Locate the cell with the specified text and output its [X, Y] center coordinate. 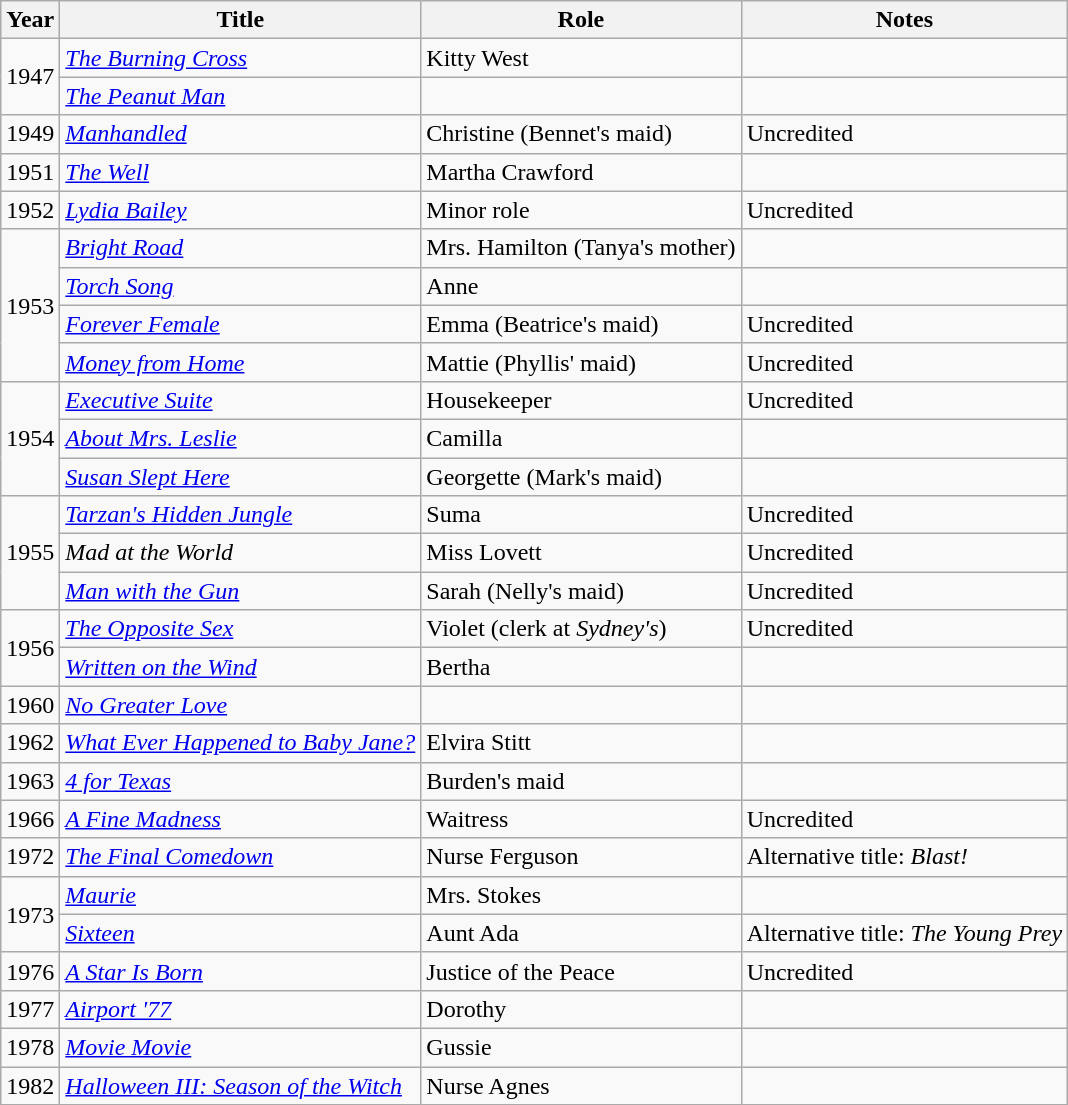
Mattie (Phyllis' maid) [581, 362]
Forever Female [240, 324]
Mrs. Hamilton (Tanya's mother) [581, 248]
The Peanut Man [240, 96]
1960 [30, 705]
Alternative title: Blast! [904, 857]
Martha Crawford [581, 172]
Torch Song [240, 286]
Anne [581, 286]
Maurie [240, 895]
The Burning Cross [240, 58]
Movie Movie [240, 1047]
Suma [581, 515]
Aunt Ada [581, 933]
Bright Road [240, 248]
Tarzan's Hidden Jungle [240, 515]
Justice of the Peace [581, 971]
Kitty West [581, 58]
1962 [30, 743]
Notes [904, 20]
Miss Lovett [581, 553]
1953 [30, 305]
1947 [30, 77]
1972 [30, 857]
Halloween III: Season of the Witch [240, 1085]
Mrs. Stokes [581, 895]
The Opposite Sex [240, 629]
Emma (Beatrice's maid) [581, 324]
Sixteen [240, 933]
Sarah (Nelly's maid) [581, 591]
1963 [30, 781]
1973 [30, 914]
About Mrs. Leslie [240, 438]
Year [30, 20]
A Star Is Born [240, 971]
1982 [30, 1085]
The Final Comedown [240, 857]
A Fine Madness [240, 819]
Title [240, 20]
Burden's maid [581, 781]
Lydia Bailey [240, 210]
Money from Home [240, 362]
1949 [30, 134]
Housekeeper [581, 400]
Airport '77 [240, 1009]
Written on the Wind [240, 667]
Alternative title: The Young Prey [904, 933]
Man with the Gun [240, 591]
1952 [30, 210]
Nurse Ferguson [581, 857]
Manhandled [240, 134]
Camilla [581, 438]
1977 [30, 1009]
1966 [30, 819]
No Greater Love [240, 705]
Bertha [581, 667]
Executive Suite [240, 400]
1956 [30, 648]
Violet (clerk at Sydney's) [581, 629]
1954 [30, 438]
Mad at the World [240, 553]
Minor role [581, 210]
Gussie [581, 1047]
What Ever Happened to Baby Jane? [240, 743]
Waitress [581, 819]
1978 [30, 1047]
4 for Texas [240, 781]
1976 [30, 971]
Georgette (Mark's maid) [581, 477]
Role [581, 20]
Dorothy [581, 1009]
1955 [30, 553]
Nurse Agnes [581, 1085]
1951 [30, 172]
Christine (Bennet's maid) [581, 134]
Susan Slept Here [240, 477]
The Well [240, 172]
Elvira Stitt [581, 743]
